Locate the cell with the specified text and output its [x, y] center coordinate. 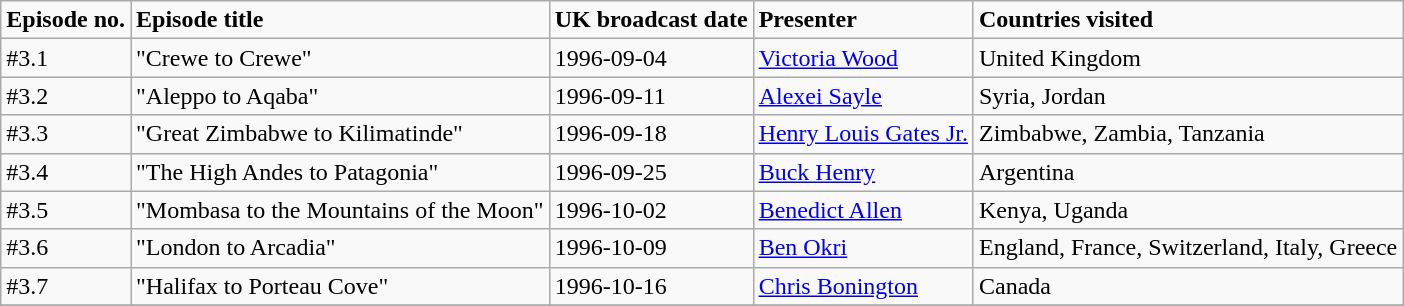
Episode title [340, 20]
Alexei Sayle [863, 96]
Episode no. [66, 20]
1996-09-11 [651, 96]
"Crewe to Crewe" [340, 58]
1996-10-02 [651, 210]
"Great Zimbabwe to Kilimatinde" [340, 134]
#3.7 [66, 286]
Benedict Allen [863, 210]
1996-09-25 [651, 172]
England, France, Switzerland, Italy, Greece [1188, 248]
"London to Arcadia" [340, 248]
#3.3 [66, 134]
Presenter [863, 20]
1996-10-09 [651, 248]
Canada [1188, 286]
Kenya, Uganda [1188, 210]
1996-09-18 [651, 134]
Buck Henry [863, 172]
#3.1 [66, 58]
1996-10-16 [651, 286]
Victoria Wood [863, 58]
Chris Bonington [863, 286]
1996-09-04 [651, 58]
Ben Okri [863, 248]
#3.2 [66, 96]
"Halifax to Porteau Cove" [340, 286]
"Aleppo to Aqaba" [340, 96]
"The High Andes to Patagonia" [340, 172]
Argentina [1188, 172]
#3.6 [66, 248]
Henry Louis Gates Jr. [863, 134]
Syria, Jordan [1188, 96]
#3.4 [66, 172]
United Kingdom [1188, 58]
#3.5 [66, 210]
UK broadcast date [651, 20]
"Mombasa to the Mountains of the Moon" [340, 210]
Countries visited [1188, 20]
Zimbabwe, Zambia, Tanzania [1188, 134]
